Detect which cell encompasses the target text, then output its [X, Y] center coordinate. 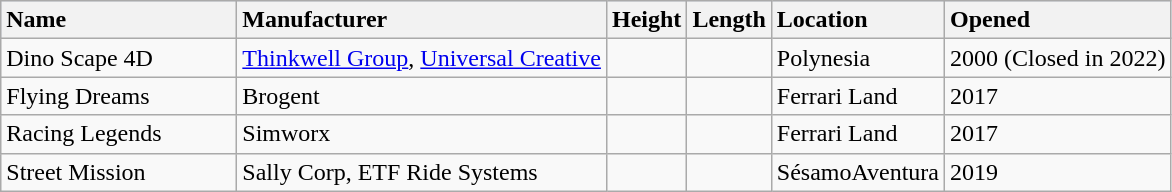
SésamoAventura [858, 172]
Length [729, 20]
Location [858, 20]
Manufacturer [422, 20]
2019 [1058, 172]
Street Mission [119, 172]
Opened [1058, 20]
Thinkwell Group, Universal Creative [422, 58]
Polynesia [858, 58]
Flying Dreams [119, 96]
Name [119, 20]
Dino Scape 4D [119, 58]
Sally Corp, ETF Ride Systems [422, 172]
Simworx [422, 134]
2000 (Closed in 2022) [1058, 58]
Height [646, 20]
Brogent [422, 96]
Racing Legends [119, 134]
